Return (X, Y) of the center of cell containing provided text 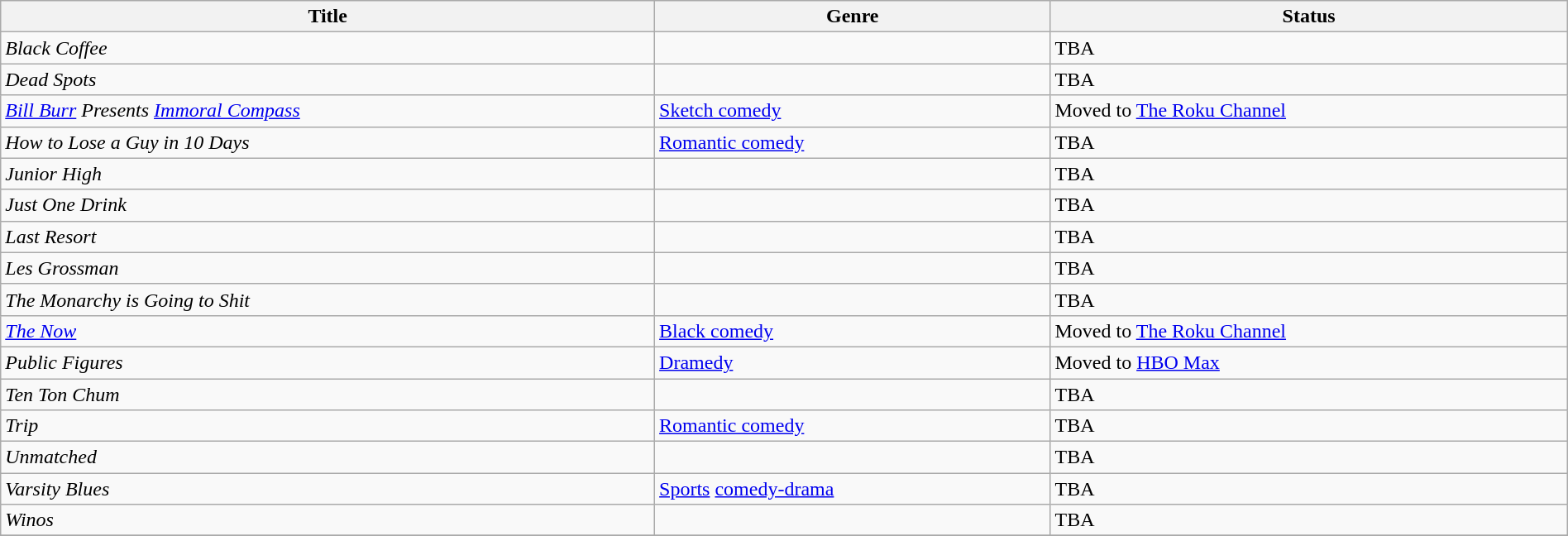
Sports comedy-drama (853, 489)
How to Lose a Guy in 10 Days (327, 142)
Sketch comedy (853, 111)
Ten Ton Chum (327, 395)
Les Grossman (327, 268)
The Monarchy is Going to Shit (327, 299)
The Now (327, 331)
Black comedy (853, 331)
Dead Spots (327, 79)
Genre (853, 17)
Varsity Blues (327, 489)
Just One Drink (327, 205)
Trip (327, 426)
Black Coffee (327, 48)
Last Resort (327, 237)
Public Figures (327, 362)
Unmatched (327, 457)
Dramedy (853, 362)
Moved to HBO Max (1308, 362)
Status (1308, 17)
Title (327, 17)
Junior High (327, 174)
Bill Burr Presents Immoral Compass (327, 111)
Winos (327, 520)
